For the text-containing cell, return its midpoint in (x, y) coordinate format. 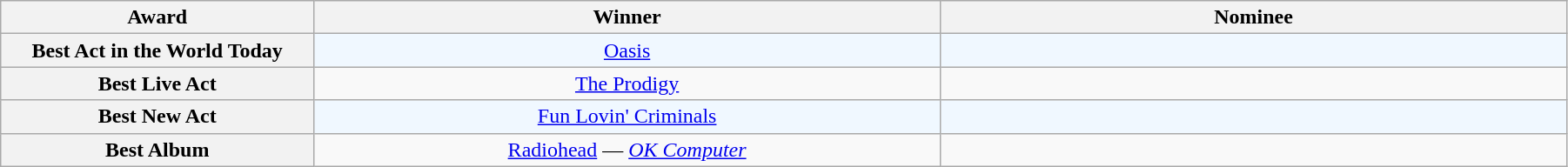
Best Album (157, 150)
Best Live Act (157, 83)
Winner (627, 17)
Oasis (627, 50)
Fun Lovin' Criminals (627, 117)
Best Act in the World Today (157, 50)
Radiohead — OK Computer (627, 150)
Best New Act (157, 117)
Award (157, 17)
The Prodigy (627, 83)
Nominee (1254, 17)
